Identify which cell holds the provided text, then report its [x, y] central coordinate. 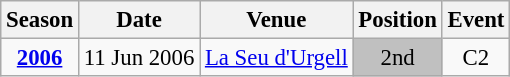
C2 [476, 58]
2nd [398, 58]
La Seu d'Urgell [276, 58]
Event [476, 20]
Season [40, 20]
Date [138, 20]
Position [398, 20]
2006 [40, 58]
11 Jun 2006 [138, 58]
Venue [276, 20]
